Locate the cell with the specified text and output its [x, y] center coordinate. 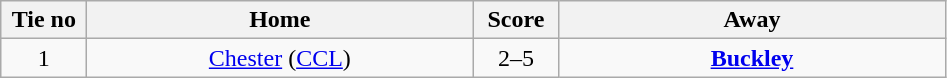
Buckley [752, 58]
Tie no [44, 20]
Score [516, 20]
Home [280, 20]
Chester (CCL) [280, 58]
2–5 [516, 58]
Away [752, 20]
1 [44, 58]
